Return the (X, Y) coordinate for the center point of the cell that contains the specified text.  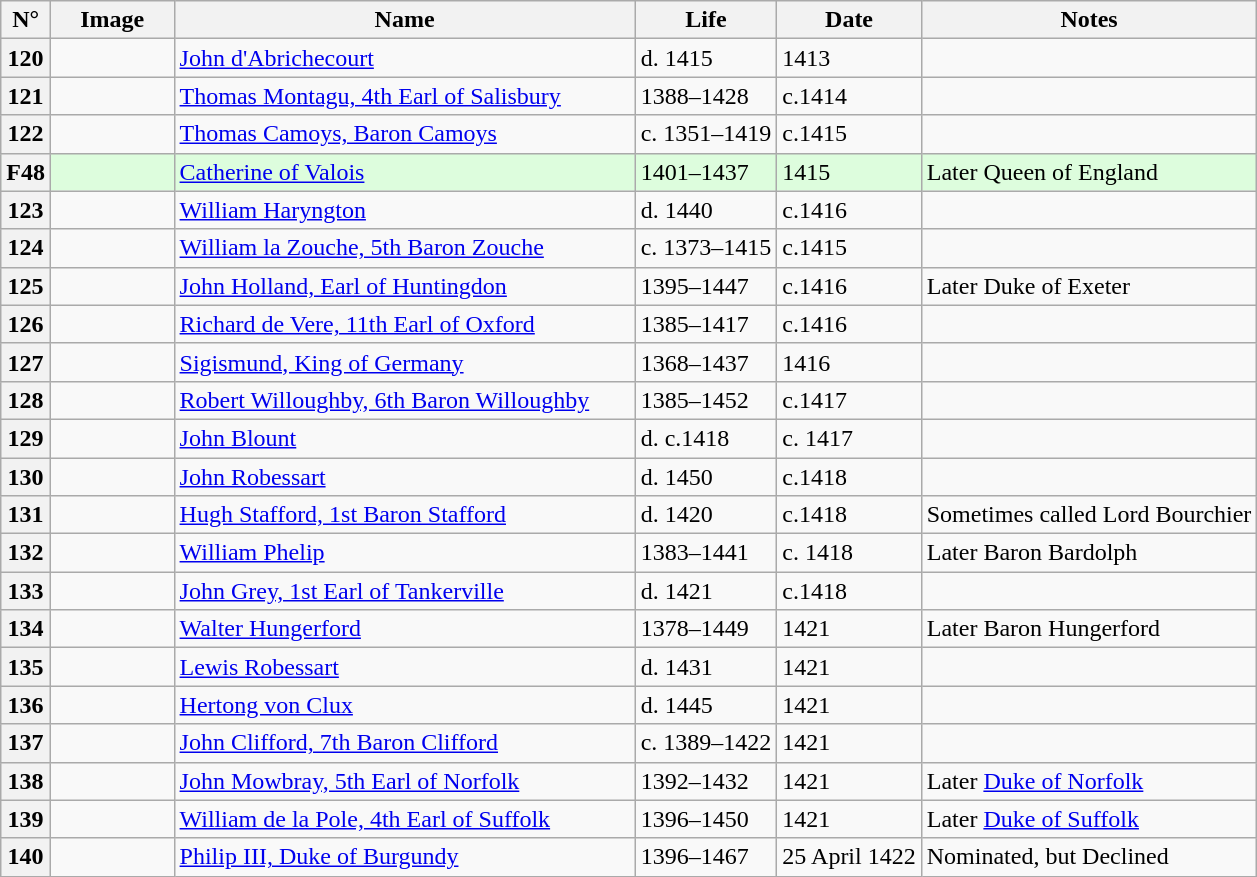
John Holland, Earl of Huntingdon (404, 286)
d. 1450 (706, 477)
John Blount (404, 438)
128 (26, 400)
136 (26, 705)
139 (26, 819)
c. 1373–1415 (706, 248)
Lewis Robessart (404, 667)
William la Zouche, 5th Baron Zouche (404, 248)
134 (26, 629)
c. 1418 (849, 553)
125 (26, 286)
129 (26, 438)
Life (706, 20)
John Clifford, 7th Baron Clifford (404, 743)
d. c.1418 (706, 438)
N° (26, 20)
Robert Willoughby, 6th Baron Willoughby (404, 400)
John Mowbray, 5th Earl of Norfolk (404, 781)
Later Baron Hungerford (1089, 629)
c. 1417 (849, 438)
130 (26, 477)
1368–1437 (706, 362)
1396–1467 (706, 857)
F48 (26, 172)
Nominated, but Declined (1089, 857)
1388–1428 (706, 96)
d. 1415 (706, 58)
Walter Hungerford (404, 629)
Sometimes called Lord Bourchier (1089, 515)
123 (26, 210)
William Haryngton (404, 210)
Later Duke of Suffolk (1089, 819)
Hertong von Clux (404, 705)
1396–1450 (706, 819)
Later Queen of England (1089, 172)
140 (26, 857)
1401–1437 (706, 172)
Later Duke of Exeter (1089, 286)
John d'Abrichecourt (404, 58)
Later Duke of Norfolk (1089, 781)
1392–1432 (706, 781)
1378–1449 (706, 629)
126 (26, 324)
137 (26, 743)
133 (26, 591)
124 (26, 248)
d. 1420 (706, 515)
John Grey, 1st Earl of Tankerville (404, 591)
131 (26, 515)
Catherine of Valois (404, 172)
c. 1389–1422 (706, 743)
Philip III, Duke of Burgundy (404, 857)
1385–1452 (706, 400)
d. 1445 (706, 705)
d. 1431 (706, 667)
d. 1421 (706, 591)
Richard de Vere, 11th Earl of Oxford (404, 324)
c.1414 (849, 96)
135 (26, 667)
132 (26, 553)
138 (26, 781)
Image (112, 20)
1383–1441 (706, 553)
1395–1447 (706, 286)
d. 1440 (706, 210)
Hugh Stafford, 1st Baron Stafford (404, 515)
121 (26, 96)
Thomas Camoys, Baron Camoys (404, 134)
Date (849, 20)
Later Baron Bardolph (1089, 553)
Sigismund, King of Germany (404, 362)
John Robessart (404, 477)
c.1417 (849, 400)
Thomas Montagu, 4th Earl of Salisbury (404, 96)
1385–1417 (706, 324)
122 (26, 134)
Notes (1089, 20)
1415 (849, 172)
1416 (849, 362)
Name (404, 20)
William de la Pole, 4th Earl of Suffolk (404, 819)
1413 (849, 58)
127 (26, 362)
c. 1351–1419 (706, 134)
William Phelip (404, 553)
25 April 1422 (849, 857)
120 (26, 58)
